Capture the cell that displays the provided text and extract its (x, y) central coordinate. 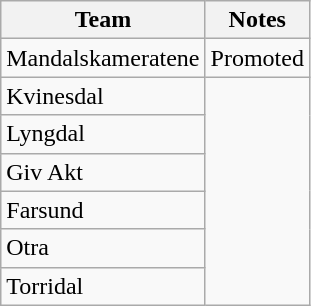
Team (103, 20)
Lyngdal (103, 134)
Torridal (103, 286)
Mandalskameratene (103, 58)
Otra (103, 248)
Promoted (257, 58)
Notes (257, 20)
Kvinesdal (103, 96)
Giv Akt (103, 172)
Farsund (103, 210)
